Extract the (X, Y) coordinate from the center of the cell holding the provided text.  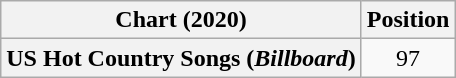
97 (408, 58)
Position (408, 20)
Chart (2020) (181, 20)
US Hot Country Songs (Billboard) (181, 58)
